Capture the cell that displays the provided text and extract its [X, Y] central coordinate. 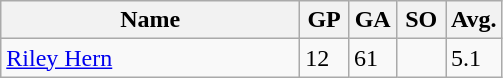
Avg. [474, 20]
GA [372, 20]
Name [150, 20]
61 [372, 58]
SO [422, 20]
12 [324, 58]
5.1 [474, 58]
Riley Hern [150, 58]
GP [324, 20]
